Pinpoint the cell where the given text exists, returning its [X, Y] midpoint coordinate. 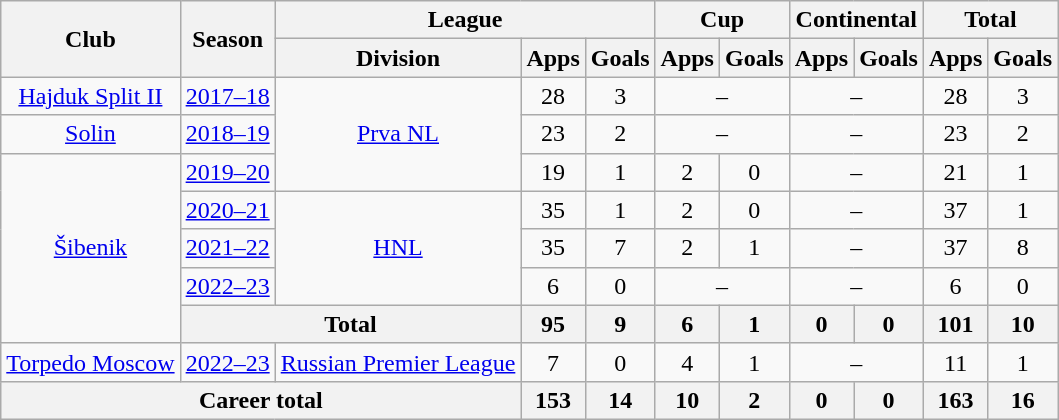
2019–20 [228, 172]
HNL [398, 248]
153 [553, 400]
Season [228, 39]
Hajduk Split II [90, 96]
Šibenik [90, 248]
Continental [856, 20]
2017–18 [228, 96]
Solin [90, 134]
Career total [261, 400]
95 [553, 324]
2021–22 [228, 248]
4 [687, 362]
19 [553, 172]
2020–21 [228, 210]
163 [955, 400]
Club [90, 39]
9 [620, 324]
8 [1023, 248]
2018–19 [228, 134]
11 [955, 362]
Prva NL [398, 134]
Torpedo Moscow [90, 362]
Russian Premier League [398, 362]
21 [955, 172]
101 [955, 324]
16 [1023, 400]
League [465, 20]
Division [398, 58]
14 [620, 400]
Cup [722, 20]
